Search for the cell housing the specified text and yield its [x, y] center coordinate. 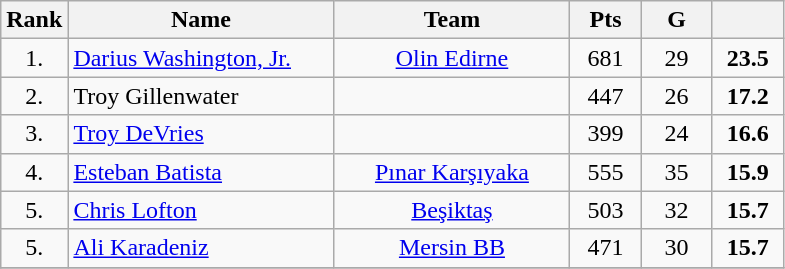
Troy DeVries [201, 134]
G [676, 20]
Ali Karadeniz [201, 248]
Chris Lofton [201, 210]
3. [34, 134]
Mersin BB [452, 248]
Name [201, 20]
Esteban Batista [201, 172]
Pts [606, 20]
4. [34, 172]
16.6 [748, 134]
24 [676, 134]
399 [606, 134]
35 [676, 172]
Darius Washington, Jr. [201, 58]
Olin Edirne [452, 58]
503 [606, 210]
15.9 [748, 172]
29 [676, 58]
Beşiktaş [452, 210]
471 [606, 248]
23.5 [748, 58]
447 [606, 96]
1. [34, 58]
Rank [34, 20]
32 [676, 210]
26 [676, 96]
Troy Gillenwater [201, 96]
30 [676, 248]
Pınar Karşıyaka [452, 172]
681 [606, 58]
2. [34, 96]
Team [452, 20]
17.2 [748, 96]
555 [606, 172]
